Provide the (x, y) coordinate of the cell's center where the given text is located.  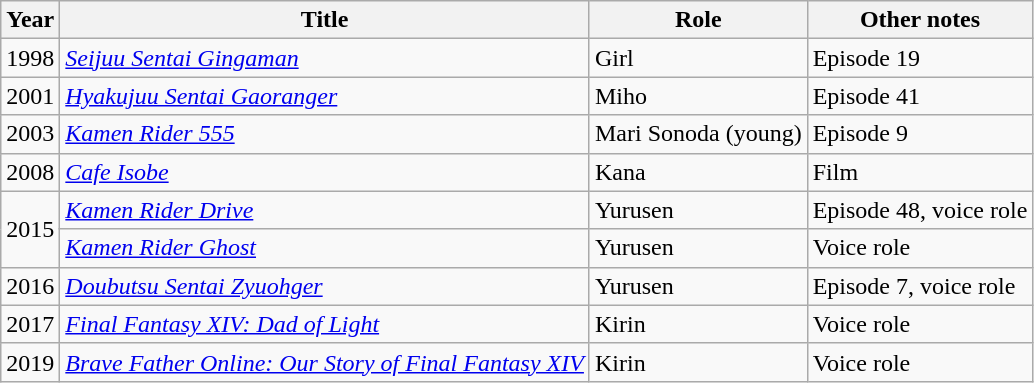
Kamen Rider Ghost (325, 248)
Miho (698, 96)
2016 (30, 286)
1998 (30, 58)
2003 (30, 134)
Kamen Rider Drive (325, 210)
Final Fantasy XIV: Dad of Light (325, 324)
Title (325, 20)
Cafe Isobe (325, 172)
Role (698, 20)
Mari Sonoda (young) (698, 134)
2001 (30, 96)
Film (920, 172)
Other notes (920, 20)
Episode 7, voice role (920, 286)
Episode 9 (920, 134)
2008 (30, 172)
2017 (30, 324)
Year (30, 20)
Seijuu Sentai Gingaman (325, 58)
Hyakujuu Sentai Gaoranger (325, 96)
Episode 19 (920, 58)
Brave Father Online: Our Story of Final Fantasy XIV (325, 362)
2015 (30, 229)
Doubutsu Sentai Zyuohger (325, 286)
2019 (30, 362)
Girl (698, 58)
Kamen Rider 555 (325, 134)
Episode 48, voice role (920, 210)
Kana (698, 172)
Episode 41 (920, 96)
